For the text-containing cell, return its midpoint in [X, Y] coordinate format. 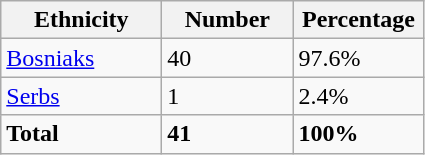
40 [228, 58]
97.6% [358, 58]
41 [228, 134]
Serbs [82, 96]
Bosniaks [82, 58]
1 [228, 96]
Total [82, 134]
Percentage [358, 20]
2.4% [358, 96]
Ethnicity [82, 20]
Number [228, 20]
100% [358, 134]
